For the text-containing cell, return its midpoint in [X, Y] coordinate format. 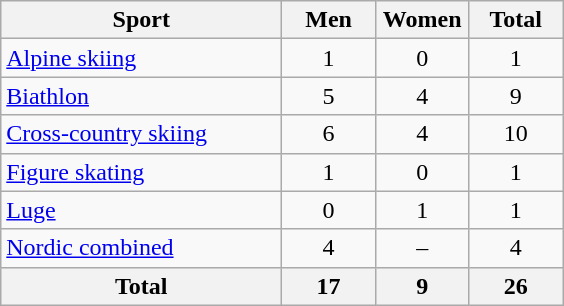
17 [329, 286]
6 [329, 134]
– [422, 248]
Men [329, 20]
Luge [142, 210]
Nordic combined [142, 248]
Figure skating [142, 172]
5 [329, 96]
26 [516, 286]
10 [516, 134]
Alpine skiing [142, 58]
Sport [142, 20]
Cross-country skiing [142, 134]
Women [422, 20]
Biathlon [142, 96]
